From the cell containing the given text, extract its center point as (X, Y) coordinate. 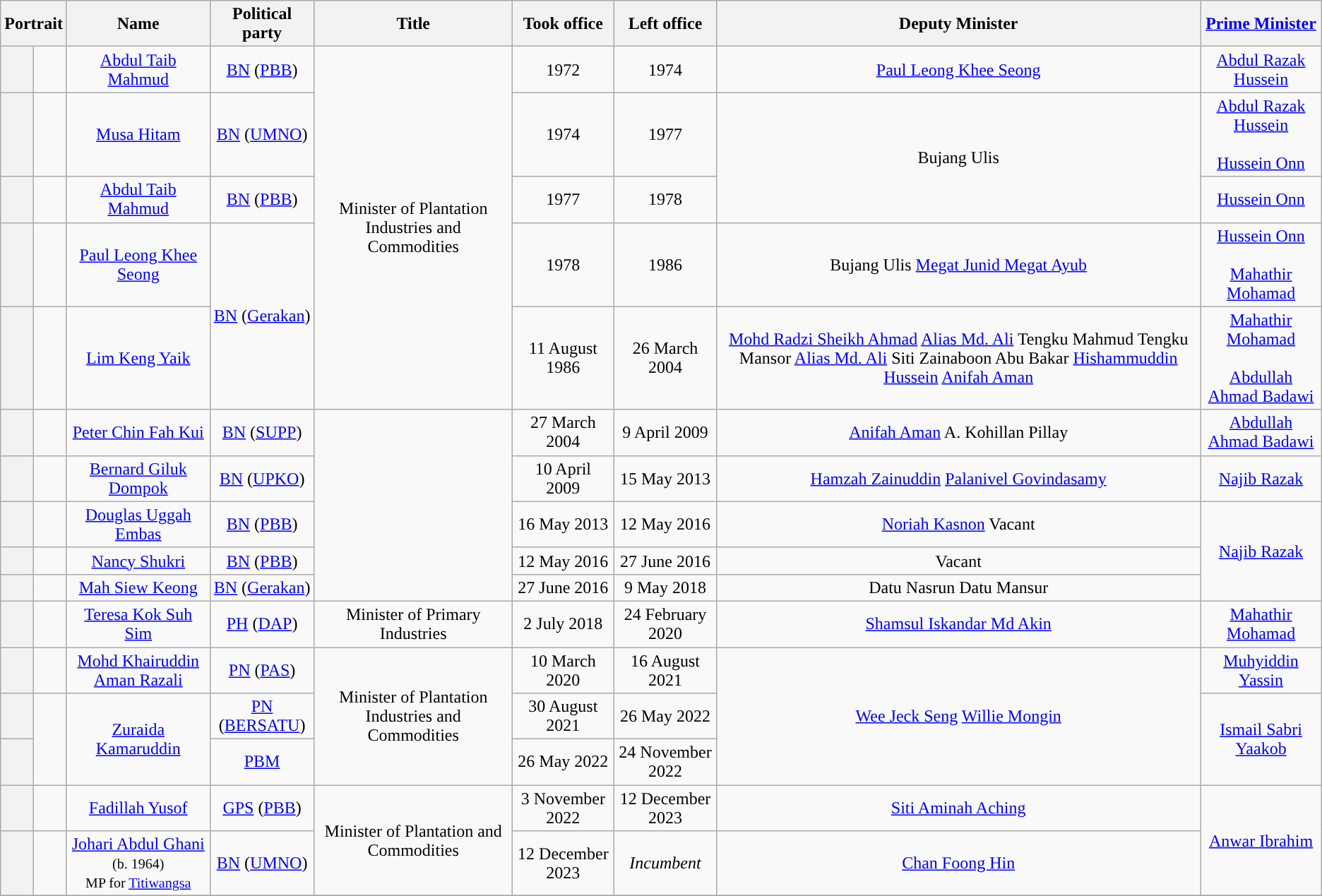
Noriah Kasnon Vacant (959, 524)
BN (SUPP) (262, 432)
Mahathir MohamadAbdullah Ahmad Badawi (1261, 358)
Prime Minister (1261, 24)
Took office (563, 24)
Bernard Giluk Dompok (138, 479)
Political party (262, 24)
30 August 2021 (563, 716)
9 April 2009 (665, 432)
26 March 2004 (665, 358)
3 November 2022 (563, 808)
Mah Siew Keong (138, 587)
9 May 2018 (665, 587)
Hussein OnnMahathir Mohamad (1261, 264)
Wee Jeck Seng Willie Mongin (959, 716)
Zuraida Kamaruddin (138, 739)
Teresa Kok Suh Sim (138, 624)
PN (PAS) (262, 669)
Abdul Razak Hussein (1261, 69)
Abdullah Ahmad Badawi (1261, 432)
15 May 2013 (665, 479)
Siti Aminah Aching (959, 808)
Name (138, 24)
GPS (PBB) (262, 808)
Abdul Razak HusseinHussein Onn (1261, 134)
1972 (563, 69)
Vacant (959, 561)
Minister of Primary Industries (413, 624)
Left office (665, 24)
BN (UPKO) (262, 479)
Portrait (34, 24)
Mohd Radzi Sheikh Ahmad Alias Md. Ali Tengku Mahmud Tengku Mansor Alias Md. Ali Siti Zainaboon Abu Bakar Hishammuddin Hussein Anifah Aman (959, 358)
16 August 2021 (665, 669)
24 November 2022 (665, 763)
10 April 2009 (563, 479)
Fadillah Yusof (138, 808)
Hamzah Zainuddin Palanivel Govindasamy (959, 479)
Anifah Aman A. Kohillan Pillay (959, 432)
Mahathir Mohamad (1261, 624)
Johari Abdul Ghani(b. 1964)MP for Titiwangsa (138, 864)
Anwar Ibrahim (1261, 840)
PH (DAP) (262, 624)
PN (BERSATU) (262, 716)
Shamsul Iskandar Md Akin (959, 624)
24 February 2020 (665, 624)
Bujang Ulis Megat Junid Megat Ayub (959, 264)
Minister of Plantation and Commodities (413, 840)
Deputy Minister (959, 24)
10 March 2020 (563, 669)
Muhyiddin Yassin (1261, 669)
Musa Hitam (138, 134)
27 March 2004 (563, 432)
Mohd Khairuddin Aman Razali (138, 669)
Datu Nasrun Datu Mansur (959, 587)
Chan Foong Hin (959, 864)
Ismail Sabri Yaakob (1261, 739)
16 May 2013 (563, 524)
Hussein Onn (1261, 199)
Title (413, 24)
Douglas Uggah Embas (138, 524)
PBM (262, 763)
11 August 1986 (563, 358)
Nancy Shukri (138, 561)
Incumbent (665, 864)
1986 (665, 264)
Peter Chin Fah Kui (138, 432)
2 July 2018 (563, 624)
Bujang Ulis (959, 157)
Lim Keng Yaik (138, 358)
